Pinpoint the cell where the given text exists, returning its (x, y) midpoint coordinate. 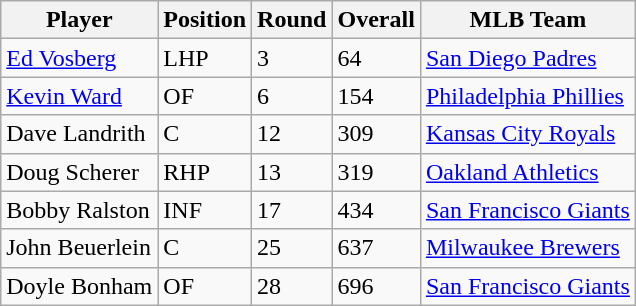
Doug Scherer (80, 172)
Doyle Bonham (80, 286)
Philadelphia Phillies (528, 96)
434 (376, 210)
Milwaukee Brewers (528, 248)
John Beuerlein (80, 248)
Oakland Athletics (528, 172)
LHP (205, 58)
Ed Vosberg (80, 58)
637 (376, 248)
MLB Team (528, 20)
Dave Landrith (80, 134)
San Diego Padres (528, 58)
319 (376, 172)
Bobby Ralston (80, 210)
Overall (376, 20)
INF (205, 210)
Kansas City Royals (528, 134)
17 (292, 210)
Round (292, 20)
6 (292, 96)
RHP (205, 172)
154 (376, 96)
3 (292, 58)
309 (376, 134)
Kevin Ward (80, 96)
13 (292, 172)
Position (205, 20)
64 (376, 58)
12 (292, 134)
25 (292, 248)
28 (292, 286)
696 (376, 286)
Player (80, 20)
